Pinpoint the cell where the given text exists, returning its (X, Y) midpoint coordinate. 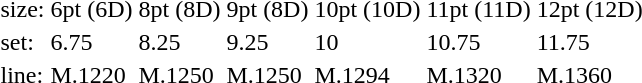
9.25 (268, 42)
10 (368, 42)
6.75 (92, 42)
8.25 (180, 42)
10.75 (478, 42)
